Detect which cell encompasses the target text, then output its [x, y] center coordinate. 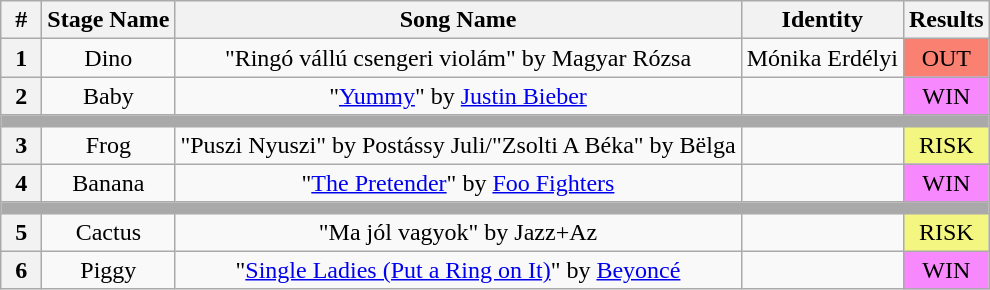
Identity [822, 20]
"Single Ladies (Put a Ring on It)" by Beyoncé [458, 270]
"Yummy" by Justin Bieber [458, 96]
Baby [108, 96]
"Ringó vállú csengeri violám" by Magyar Rózsa [458, 58]
Results [946, 20]
Mónika Erdélyi [822, 58]
5 [22, 232]
"Ma jól vagyok" by Jazz+Az [458, 232]
Cactus [108, 232]
Song Name [458, 20]
Piggy [108, 270]
Dino [108, 58]
OUT [946, 58]
Banana [108, 183]
1 [22, 58]
4 [22, 183]
3 [22, 145]
6 [22, 270]
Frog [108, 145]
2 [22, 96]
Stage Name [108, 20]
"The Pretender" by Foo Fighters [458, 183]
# [22, 20]
"Puszi Nyuszi" by Postássy Juli/"Zsolti A Béka" by Bëlga [458, 145]
